For the text-containing cell, return its midpoint in (X, Y) coordinate format. 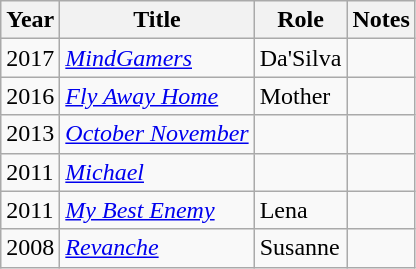
Mother (300, 96)
Da'Silva (300, 58)
2013 (30, 134)
My Best Enemy (157, 210)
2016 (30, 96)
October November (157, 134)
Revanche (157, 248)
Susanne (300, 248)
MindGamers (157, 58)
Fly Away Home (157, 96)
Role (300, 20)
2008 (30, 248)
2017 (30, 58)
Michael (157, 172)
Lena (300, 210)
Title (157, 20)
Notes (381, 20)
Year (30, 20)
